Output the [X, Y] coordinate of the center of the cell containing the given text.  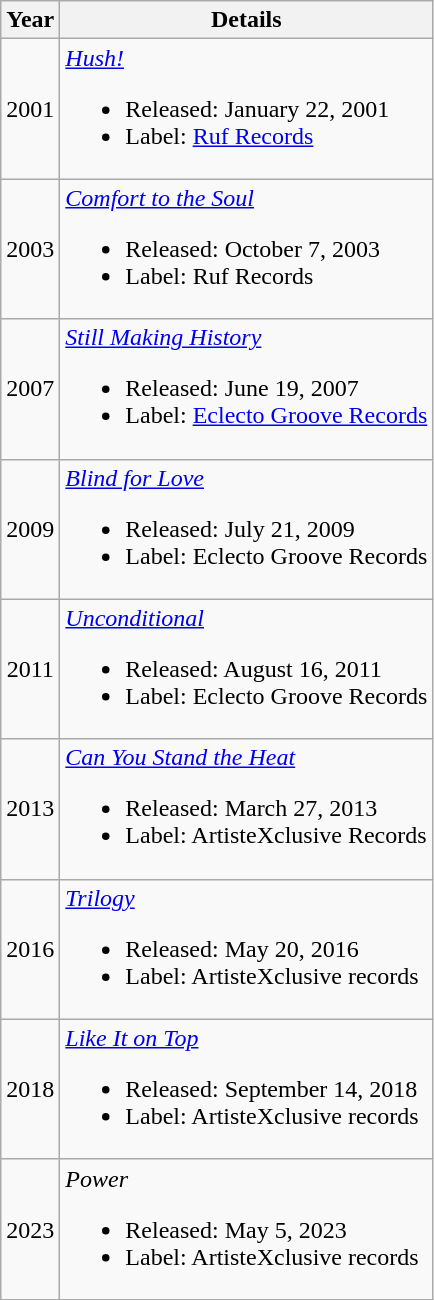
2013 [30, 809]
Blind for LoveReleased: July 21, 2009Label: Eclecto Groove Records [246, 529]
2009 [30, 529]
2001 [30, 109]
TrilogyReleased: May 20, 2016Label: ArtisteXclusive records [246, 949]
Year [30, 20]
Details [246, 20]
2011 [30, 669]
2016 [30, 949]
2023 [30, 1229]
Can You Stand the HeatReleased: March 27, 2013Label: ArtisteXclusive Records [246, 809]
PowerReleased: May 5, 2023Label: ArtisteXclusive records [246, 1229]
Comfort to the SoulReleased: October 7, 2003Label: Ruf Records [246, 249]
2003 [30, 249]
Hush!Released: January 22, 2001Label: Ruf Records [246, 109]
2018 [30, 1089]
Like It on TopReleased: September 14, 2018Label: ArtisteXclusive records [246, 1089]
Still Making HistoryReleased: June 19, 2007Label: Eclecto Groove Records [246, 389]
2007 [30, 389]
UnconditionalReleased: August 16, 2011Label: Eclecto Groove Records [246, 669]
